Determine the (X, Y) coordinate at the center of the cell enclosing the given text.  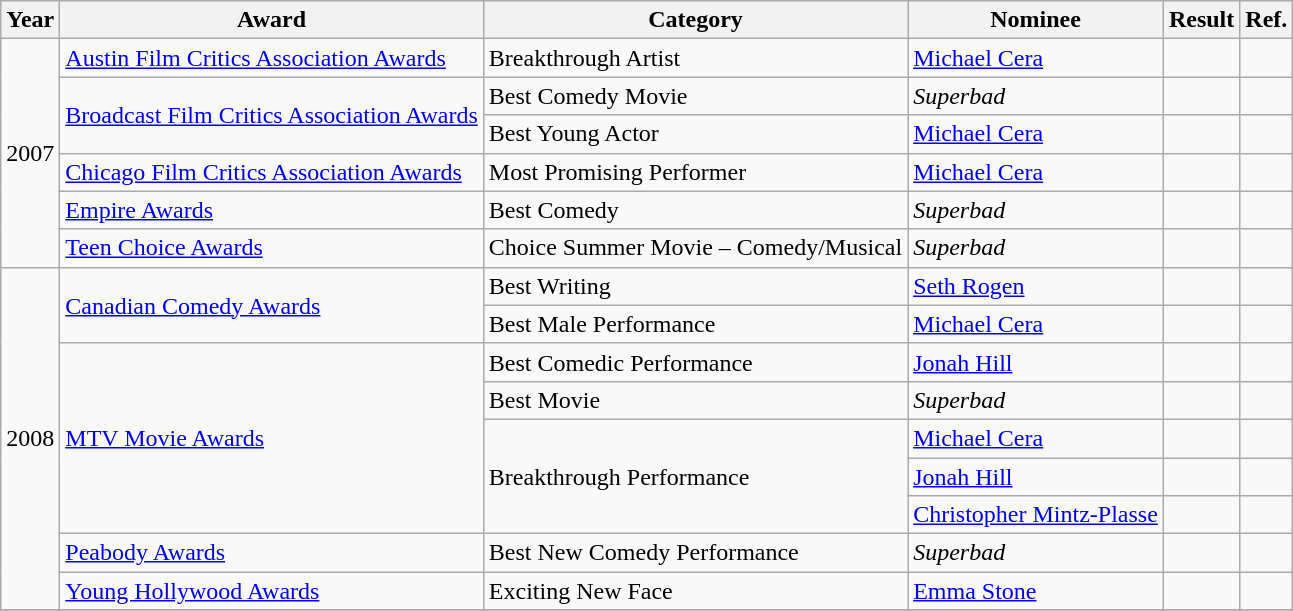
Breakthrough Artist (695, 58)
Breakthrough Performance (695, 476)
Nominee (1036, 20)
Emma Stone (1036, 591)
Young Hollywood Awards (272, 591)
Christopher Mintz-Plasse (1036, 515)
Best Writing (695, 286)
Best Movie (695, 400)
Seth Rogen (1036, 286)
Austin Film Critics Association Awards (272, 58)
2008 (30, 438)
Best Comedic Performance (695, 362)
Chicago Film Critics Association Awards (272, 172)
Exciting New Face (695, 591)
Award (272, 20)
Canadian Comedy Awards (272, 305)
Best Young Actor (695, 134)
Ref. (1266, 20)
Best Comedy Movie (695, 96)
Empire Awards (272, 210)
Teen Choice Awards (272, 248)
Result (1201, 20)
Most Promising Performer (695, 172)
Best New Comedy Performance (695, 553)
Peabody Awards (272, 553)
Choice Summer Movie – Comedy/Musical (695, 248)
MTV Movie Awards (272, 438)
Best Comedy (695, 210)
2007 (30, 153)
Broadcast Film Critics Association Awards (272, 115)
Category (695, 20)
Year (30, 20)
Best Male Performance (695, 324)
